Find where the given text appears and provide that cell's center as [X, Y] coordinate. 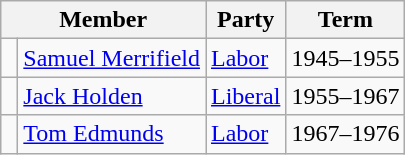
Member [104, 20]
Liberal [246, 96]
1967–1976 [346, 134]
1945–1955 [346, 58]
Samuel Merrifield [112, 58]
Party [246, 20]
Term [346, 20]
Tom Edmunds [112, 134]
Jack Holden [112, 96]
1955–1967 [346, 96]
